Scan for the cell matching the given text and deliver its (X, Y) coordinate at center. 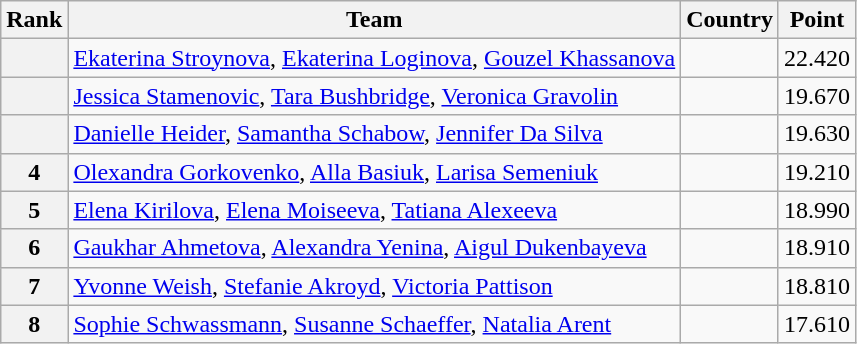
19.670 (816, 96)
Olexandra Gorkovenko, Alla Basiuk, Larisa Semeniuk (374, 172)
Country (730, 20)
Yvonne Weish, Stefanie Akroyd, Victoria Pattison (374, 286)
Point (816, 20)
18.910 (816, 248)
19.630 (816, 134)
5 (34, 210)
Rank (34, 20)
17.610 (816, 324)
22.420 (816, 58)
4 (34, 172)
8 (34, 324)
Sophie Schwassmann, Susanne Schaeffer, Natalia Arent (374, 324)
18.990 (816, 210)
Team (374, 20)
19.210 (816, 172)
7 (34, 286)
Danielle Heider, Samantha Schabow, Jennifer Da Silva (374, 134)
Ekaterina Stroynova, Ekaterina Loginova, Gouzel Khassanova (374, 58)
Jessica Stamenovic, Tara Bushbridge, Veronica Gravolin (374, 96)
6 (34, 248)
Gaukhar Ahmetova, Alexandra Yenina, Aigul Dukenbayeva (374, 248)
18.810 (816, 286)
Elena Kirilova, Elena Moiseeva, Tatiana Alexeeva (374, 210)
